Locate the cell with the specified text and output its (X, Y) center coordinate. 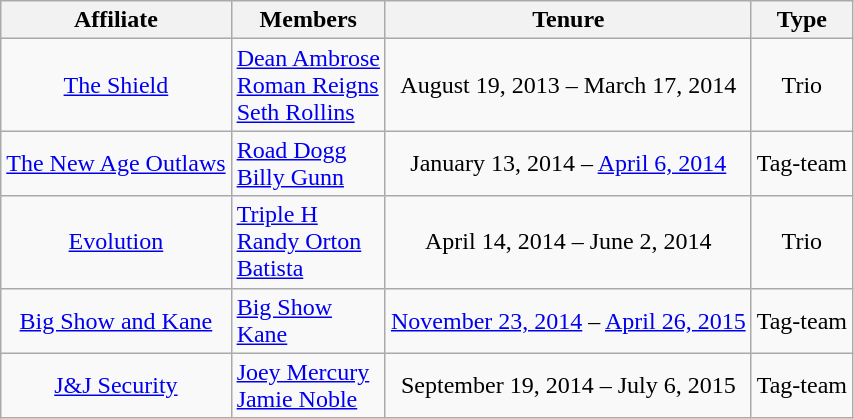
The Shield (116, 85)
Joey Mercury Jamie Noble (308, 386)
January 13, 2014 – April 6, 2014 (568, 164)
J&J Security (116, 386)
September 19, 2014 – July 6, 2015 (568, 386)
Affiliate (116, 20)
Members (308, 20)
Big ShowKane (308, 320)
Dean AmbroseRoman ReignsSeth Rollins (308, 85)
The New Age Outlaws (116, 164)
Tenure (568, 20)
Triple HRandy OrtonBatista (308, 242)
April 14, 2014 – June 2, 2014 (568, 242)
Road DoggBilly Gunn (308, 164)
August 19, 2013 – March 17, 2014 (568, 85)
Type (802, 20)
November 23, 2014 – April 26, 2015 (568, 320)
Evolution (116, 242)
Big Show and Kane (116, 320)
